Return the (x, y) coordinate for the center point of the cell that contains the specified text.  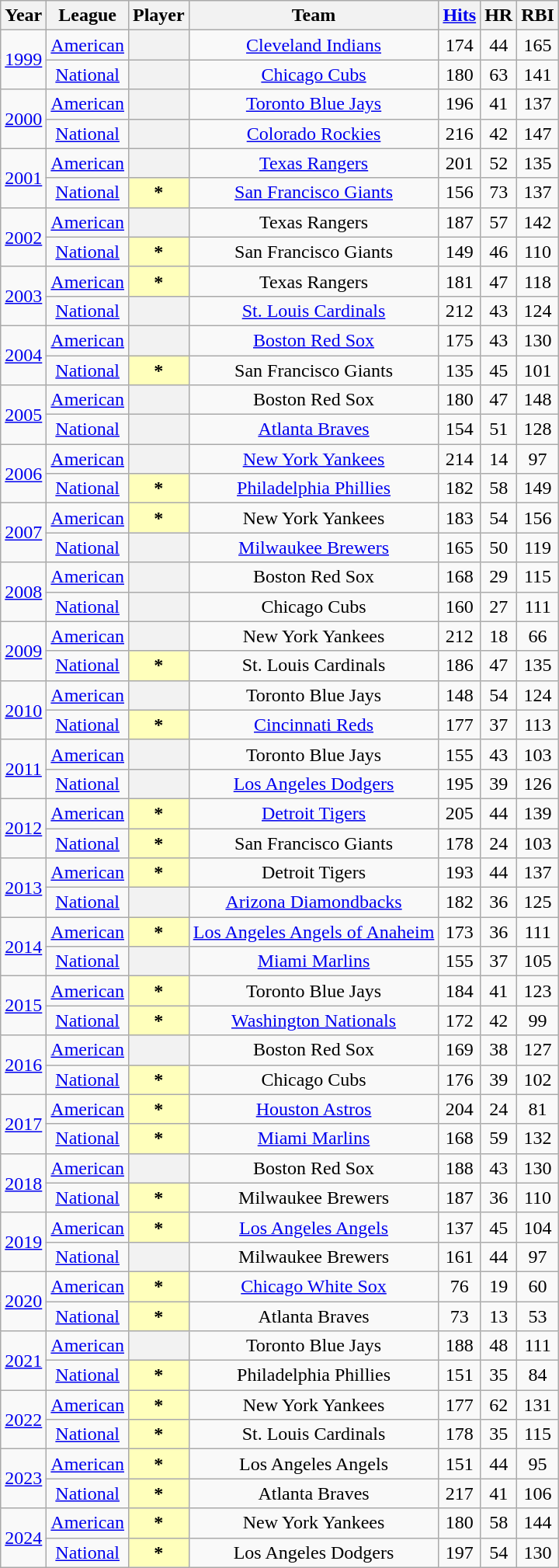
HR (498, 16)
Cincinnati Reds (314, 725)
2020 (23, 1301)
183 (460, 518)
99 (538, 1020)
119 (538, 548)
13 (498, 1316)
195 (460, 784)
53 (538, 1316)
2015 (23, 1006)
147 (538, 134)
2005 (23, 415)
216 (460, 134)
57 (498, 222)
144 (538, 1523)
Chicago White Sox (314, 1286)
2024 (23, 1538)
52 (498, 163)
204 (460, 1109)
2000 (23, 119)
193 (460, 873)
141 (538, 75)
2022 (23, 1420)
2019 (23, 1242)
RBI (538, 16)
2007 (23, 533)
Los Angeles Angels of Anaheim (314, 932)
132 (538, 1139)
105 (538, 961)
181 (460, 281)
Team (314, 16)
14 (498, 459)
2023 (23, 1479)
2017 (23, 1124)
95 (538, 1464)
2014 (23, 947)
Hits (460, 16)
176 (460, 1080)
2006 (23, 474)
139 (538, 813)
197 (460, 1552)
186 (460, 666)
160 (460, 607)
161 (460, 1257)
Houston Astros (314, 1109)
27 (498, 607)
118 (538, 281)
2021 (23, 1361)
125 (538, 902)
2016 (23, 1065)
214 (460, 459)
205 (460, 813)
2002 (23, 237)
2004 (23, 355)
50 (498, 548)
59 (498, 1139)
18 (498, 636)
2003 (23, 296)
154 (460, 429)
Arizona Diamondbacks (314, 902)
League (88, 16)
123 (538, 991)
173 (460, 932)
Washington Nationals (314, 1020)
201 (460, 163)
84 (538, 1375)
196 (460, 104)
Colorado Rockies (314, 134)
126 (538, 784)
174 (460, 45)
169 (460, 1050)
217 (460, 1493)
48 (498, 1346)
81 (538, 1109)
Year (23, 16)
128 (538, 429)
2018 (23, 1183)
51 (498, 429)
63 (498, 75)
2008 (23, 592)
113 (538, 725)
102 (538, 1080)
184 (460, 991)
38 (498, 1050)
1999 (23, 60)
76 (460, 1286)
172 (460, 1020)
106 (538, 1493)
142 (538, 222)
2009 (23, 651)
131 (538, 1405)
175 (460, 340)
2013 (23, 888)
Cleveland Indians (314, 45)
62 (498, 1405)
2012 (23, 828)
101 (538, 370)
60 (538, 1286)
2011 (23, 769)
19 (498, 1286)
2001 (23, 178)
66 (538, 636)
Player (158, 16)
46 (498, 252)
2010 (23, 710)
127 (538, 1050)
29 (498, 577)
104 (538, 1227)
